Output the [x, y] coordinate of the center of the cell containing the given text.  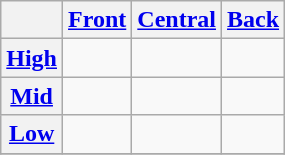
Low [32, 134]
Back [254, 20]
Front [98, 20]
Central [177, 20]
Mid [32, 96]
High [32, 58]
